Pinpoint the cell where the given text exists, returning its (x, y) midpoint coordinate. 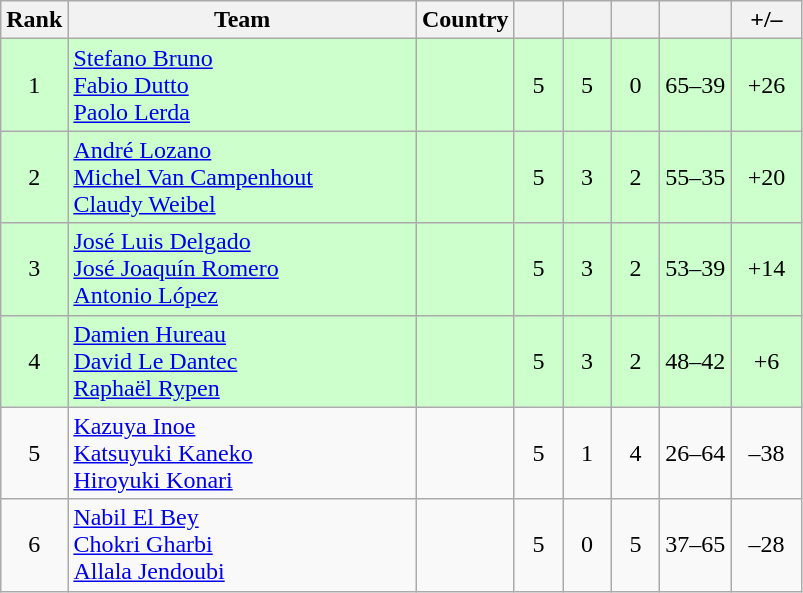
José Luis DelgadoJosé Joaquín RomeroAntonio López (242, 269)
+6 (766, 361)
–38 (766, 453)
37–65 (696, 545)
Stefano BrunoFabio DuttoPaolo Lerda (242, 85)
Rank (34, 20)
6 (34, 545)
Damien HureauDavid Le DantecRaphaël Rypen (242, 361)
+20 (766, 177)
48–42 (696, 361)
53–39 (696, 269)
Kazuya InoeKatsuyuki KanekoHiroyuki Konari (242, 453)
–28 (766, 545)
+/– (766, 20)
Country (465, 20)
Nabil El BeyChokri GharbiAllala Jendoubi (242, 545)
26–64 (696, 453)
+26 (766, 85)
Team (242, 20)
55–35 (696, 177)
André LozanoMichel Van CampenhoutClaudy Weibel (242, 177)
65–39 (696, 85)
+14 (766, 269)
